Extract the (X, Y) coordinate from the center of the cell holding the provided text.  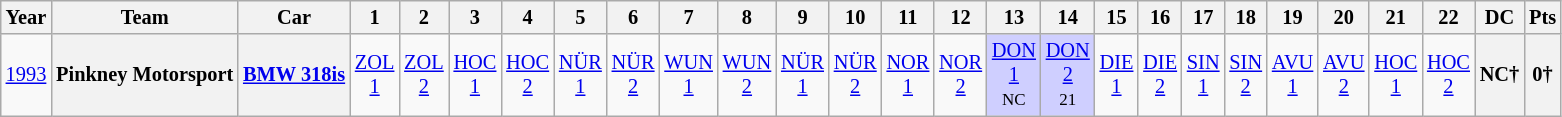
19 (1292, 17)
1993 (26, 75)
10 (856, 17)
DON221 (1068, 75)
1 (374, 17)
13 (1014, 17)
20 (1344, 17)
6 (634, 17)
12 (960, 17)
AVU1 (1292, 75)
WUN2 (747, 75)
17 (1204, 17)
DON1NC (1014, 75)
NOR1 (908, 75)
AVU2 (1344, 75)
Team (144, 17)
8 (747, 17)
ZOL2 (424, 75)
21 (1396, 17)
0† (1542, 75)
15 (1117, 17)
Year (26, 17)
SIN2 (1246, 75)
DC (1500, 17)
5 (580, 17)
16 (1160, 17)
BMW 318is (294, 75)
SIN1 (1204, 75)
3 (476, 17)
NC† (1500, 75)
4 (528, 17)
WUN1 (688, 75)
DIE1 (1117, 75)
Pts (1542, 17)
9 (802, 17)
14 (1068, 17)
ZOL1 (374, 75)
DIE2 (1160, 75)
Car (294, 17)
18 (1246, 17)
NOR2 (960, 75)
2 (424, 17)
11 (908, 17)
7 (688, 17)
22 (1448, 17)
Pinkney Motorsport (144, 75)
